Search for the cell housing the specified text and yield its (x, y) center coordinate. 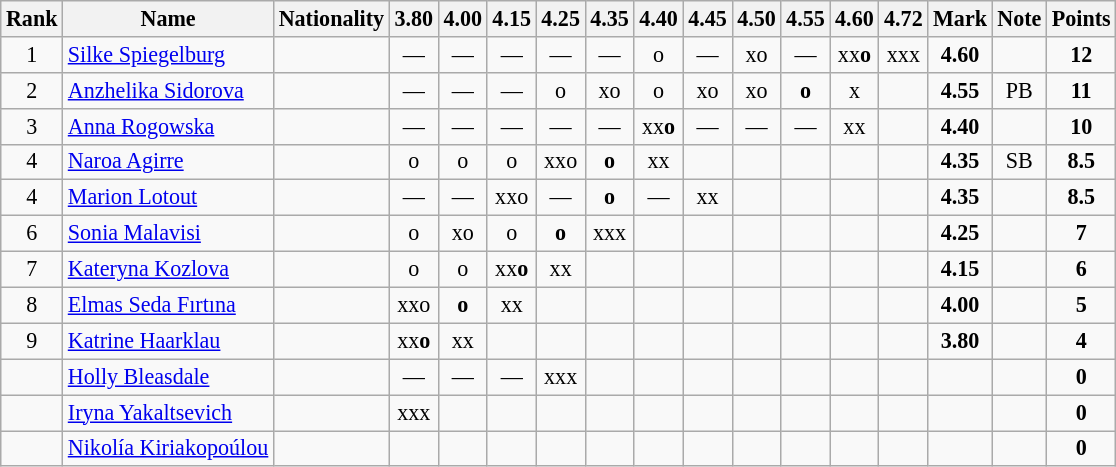
Silke Spiegelburg (168, 54)
1 (32, 54)
Rank (32, 18)
Holly Bleasdale (168, 377)
x (854, 90)
Kateryna Kozlova (168, 269)
Nikolía Kiriakopoúlou (168, 448)
SB (1019, 162)
4.50 (756, 18)
Note (1019, 18)
Name (168, 18)
Elmas Seda Fırtına (168, 305)
Points (1082, 18)
Iryna Yakaltsevich (168, 412)
Mark (960, 18)
Nationality (331, 18)
10 (1082, 126)
8 (32, 305)
3 (32, 126)
2 (32, 90)
Marion Lotout (168, 198)
Anna Rogowska (168, 126)
Anzhelika Sidorova (168, 90)
4.45 (708, 18)
PB (1019, 90)
Naroa Agirre (168, 162)
5 (1082, 305)
Sonia Malavisi (168, 233)
4.72 (904, 18)
Katrine Haarklau (168, 341)
12 (1082, 54)
11 (1082, 90)
9 (32, 341)
